Capture the cell that displays the provided text and extract its [X, Y] central coordinate. 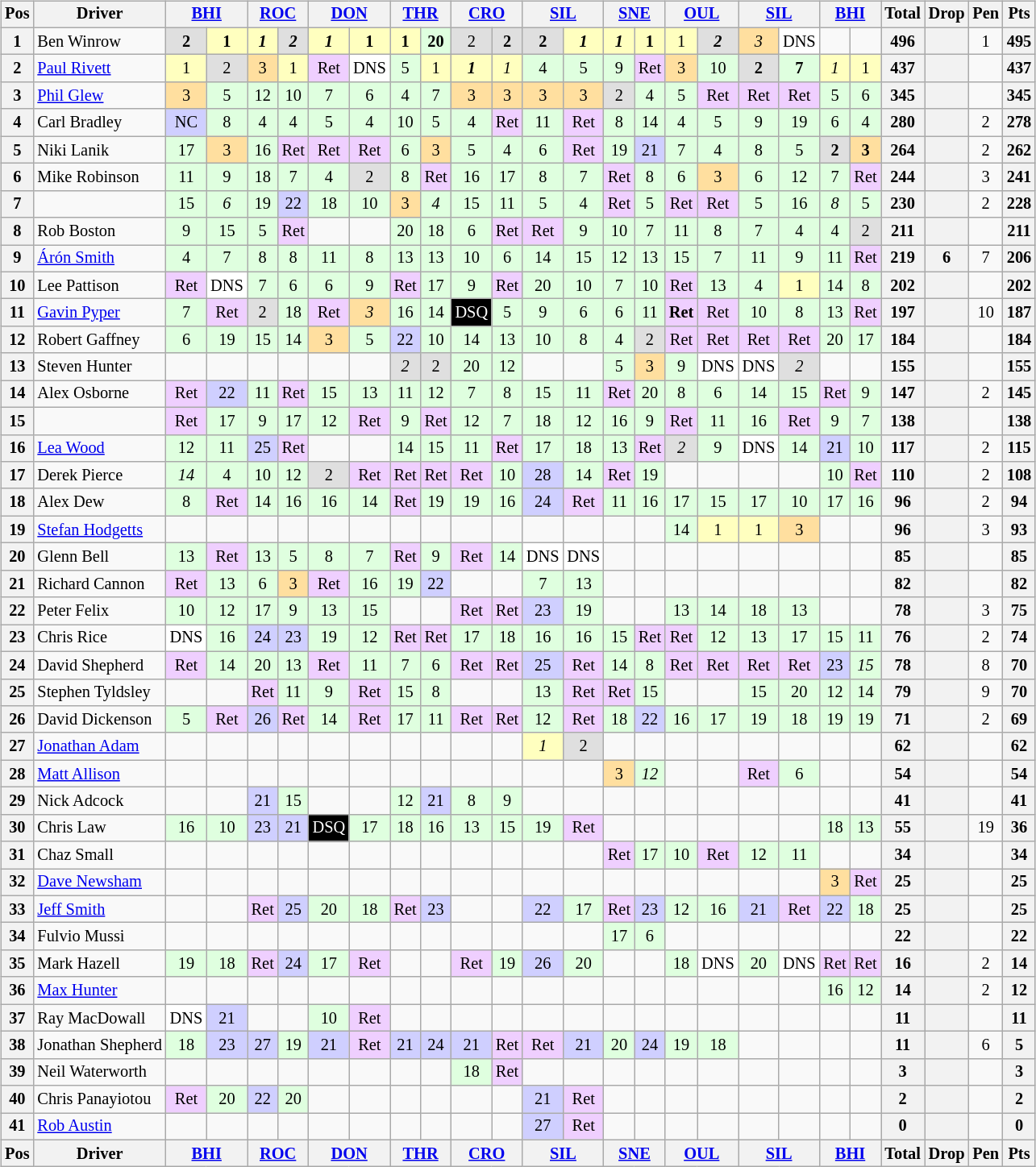
147 [903, 394]
230 [903, 204]
Ben Winrow [99, 41]
Paul Rivett [99, 69]
Carl Bradley [99, 123]
30 [17, 828]
David Dickenson [99, 720]
110 [903, 476]
94 [1019, 502]
187 [1019, 313]
38 [17, 1045]
495 [1019, 41]
Alex Dew [99, 502]
262 [1019, 150]
Mike Robinson [99, 177]
Robert Gaffney [99, 340]
76 [903, 638]
Chris Panayiotou [99, 1099]
Alex Osborne [99, 394]
Fulvio Mussi [99, 937]
79 [903, 692]
Peter Felix [99, 611]
29 [17, 801]
228 [1019, 204]
117 [903, 448]
31 [17, 855]
241 [1019, 177]
197 [903, 313]
Neil Waterworth [99, 1072]
219 [903, 259]
75 [1019, 611]
40 [17, 1099]
108 [1019, 476]
33 [17, 909]
Niki Lanik [99, 150]
145 [1019, 394]
Glenn Bell [99, 557]
206 [1019, 259]
Derek Pierce [99, 476]
74 [1019, 638]
39 [17, 1072]
264 [903, 150]
Ray MacDowall [99, 1018]
Chris Law [99, 828]
278 [1019, 123]
37 [17, 1018]
David Shepherd [99, 665]
115 [1019, 448]
71 [903, 720]
Phil Glew [99, 96]
NC [186, 123]
Rob Boston [99, 231]
496 [903, 41]
32 [17, 883]
Mark Hazell [99, 964]
93 [1019, 530]
Lea Wood [99, 448]
Lee Pattison [99, 285]
55 [903, 828]
Stephen Tyldsley [99, 692]
69 [1019, 720]
Árón Smith [99, 259]
Steven Hunter [99, 367]
Rob Austin [99, 1127]
280 [903, 123]
Chris Rice [99, 638]
Dave Newsham [99, 883]
Richard Cannon [99, 583]
35 [17, 964]
Chaz Small [99, 855]
Jonathan Adam [99, 746]
Max Hunter [99, 990]
244 [903, 177]
Jonathan Shepherd [99, 1045]
Nick Adcock [99, 801]
Gavin Pyper [99, 313]
Jeff Smith [99, 909]
Matt Allison [99, 774]
Stefan Hodgetts [99, 530]
